For the text-containing cell, return its midpoint in (x, y) coordinate format. 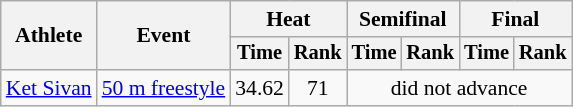
Final (515, 19)
did not advance (460, 88)
34.62 (260, 88)
71 (318, 88)
50 m freestyle (164, 88)
Athlete (49, 36)
Heat (288, 19)
Event (164, 36)
Ket Sivan (49, 88)
Semifinal (403, 19)
